Detect which cell encompasses the target text, then output its (X, Y) center coordinate. 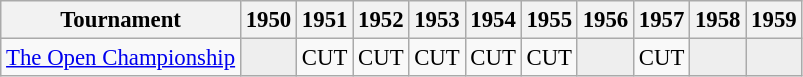
1954 (493, 20)
1955 (549, 20)
1957 (661, 20)
The Open Championship (121, 58)
1959 (774, 20)
1958 (718, 20)
1951 (325, 20)
1956 (605, 20)
Tournament (121, 20)
1952 (381, 20)
1953 (437, 20)
1950 (268, 20)
